Search for the cell housing the specified text and yield its [x, y] center coordinate. 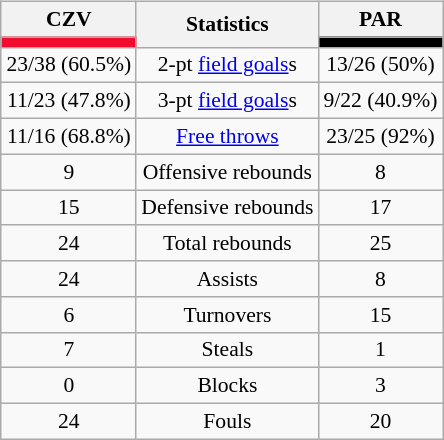
Total rebounds [227, 243]
9 [68, 172]
11/23 (47.8%) [68, 101]
3-pt field goalss [227, 101]
17 [380, 208]
23/38 (60.5%) [68, 65]
6 [68, 314]
13/26 (50%) [380, 65]
1 [380, 350]
7 [68, 350]
Turnovers [227, 314]
9/22 (40.9%) [380, 101]
Assists [227, 279]
2-pt field goalss [227, 65]
PAR [380, 19]
Defensive rebounds [227, 208]
20 [380, 421]
Offensive rebounds [227, 172]
Fouls [227, 421]
CZV [68, 19]
Blocks [227, 386]
23/25 (92%) [380, 136]
11/16 (68.8%) [68, 136]
0 [68, 386]
3 [380, 386]
Steals [227, 350]
Free throws [227, 136]
25 [380, 243]
Statistics [227, 24]
